For the text-containing cell, return its midpoint in [X, Y] coordinate format. 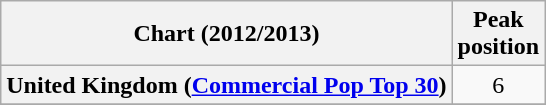
United Kingdom (Commercial Pop Top 30) [226, 85]
Chart (2012/2013) [226, 34]
Peakposition [498, 34]
6 [498, 85]
